Locate the cell with the specified text and output its (X, Y) center coordinate. 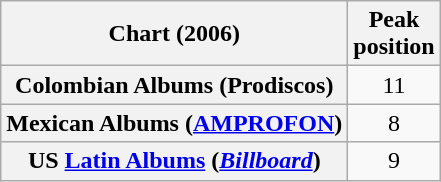
Chart (2006) (174, 34)
US Latin Albums (Billboard) (174, 161)
Colombian Albums (Prodiscos) (174, 85)
8 (394, 123)
11 (394, 85)
Mexican Albums (AMPROFON) (174, 123)
Peakposition (394, 34)
9 (394, 161)
